Identify which cell holds the provided text, then report its (X, Y) central coordinate. 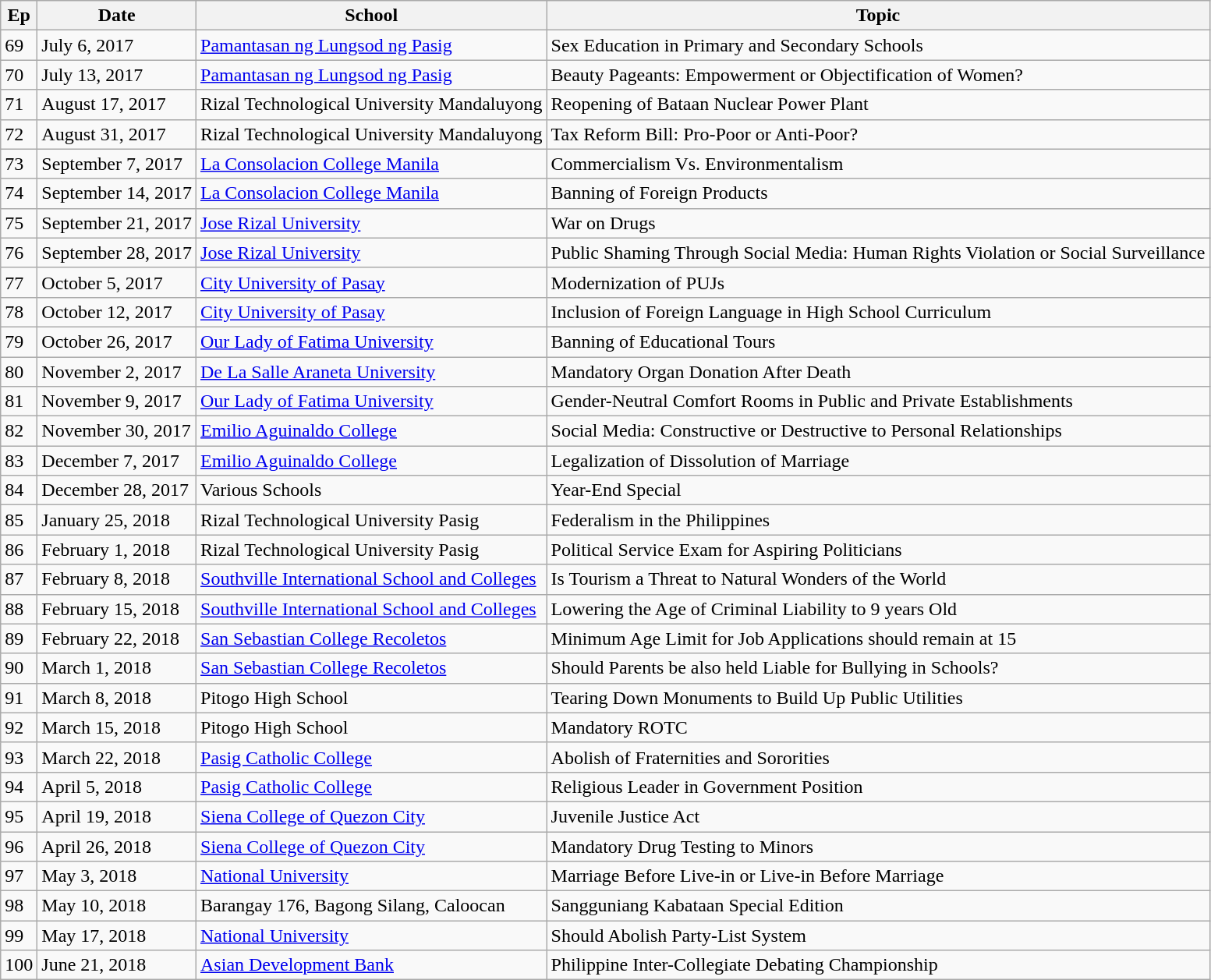
August 31, 2017 (117, 134)
88 (19, 609)
Banning of Educational Tours (878, 341)
Tax Reform Bill: Pro-Poor or Anti-Poor? (878, 134)
Various Schools (372, 490)
Topic (878, 16)
Banning of Foreign Products (878, 193)
February 1, 2018 (117, 550)
70 (19, 75)
Reopening of Bataan Nuclear Power Plant (878, 104)
80 (19, 372)
Philippine Inter-Collegiate Debating Championship (878, 965)
December 28, 2017 (117, 490)
91 (19, 698)
Year-End Special (878, 490)
January 25, 2018 (117, 520)
May 10, 2018 (117, 906)
Federalism in the Philippines (878, 520)
Barangay 176, Bagong Silang, Caloocan (372, 906)
99 (19, 936)
Should Abolish Party-List System (878, 936)
April 19, 2018 (117, 816)
90 (19, 668)
October 26, 2017 (117, 341)
March 8, 2018 (117, 698)
November 2, 2017 (117, 372)
Minimum Age Limit for Job Applications should remain at 15 (878, 639)
Mandatory Drug Testing to Minors (878, 846)
March 22, 2018 (117, 757)
Sangguniang Kabataan Special Edition (878, 906)
November 30, 2017 (117, 431)
November 9, 2017 (117, 402)
83 (19, 461)
82 (19, 431)
Modernization of PUJs (878, 282)
September 28, 2017 (117, 253)
69 (19, 45)
October 12, 2017 (117, 312)
Inclusion of Foreign Language in High School Curriculum (878, 312)
71 (19, 104)
Sex Education in Primary and Secondary Schools (878, 45)
Religious Leader in Government Position (878, 787)
Date (117, 16)
96 (19, 846)
77 (19, 282)
De La Salle Araneta University (372, 372)
94 (19, 787)
Asian Development Bank (372, 965)
Commercialism Vs. Environmentalism (878, 164)
75 (19, 223)
July 13, 2017 (117, 75)
72 (19, 134)
Legalization of Dissolution of Marriage (878, 461)
79 (19, 341)
Marriage Before Live-in or Live-in Before Marriage (878, 876)
93 (19, 757)
February 22, 2018 (117, 639)
Public Shaming Through Social Media: Human Rights Violation or Social Surveillance (878, 253)
Should Parents be also held Liable for Bullying in Schools? (878, 668)
May 3, 2018 (117, 876)
86 (19, 550)
June 21, 2018 (117, 965)
September 7, 2017 (117, 164)
May 17, 2018 (117, 936)
Political Service Exam for Aspiring Politicians (878, 550)
76 (19, 253)
Tearing Down Monuments to Build Up Public Utilities (878, 698)
97 (19, 876)
September 14, 2017 (117, 193)
78 (19, 312)
February 15, 2018 (117, 609)
Lowering the Age of Criminal Liability to 9 years Old (878, 609)
87 (19, 579)
February 8, 2018 (117, 579)
April 26, 2018 (117, 846)
Is Tourism a Threat to Natural Wonders of the World (878, 579)
March 1, 2018 (117, 668)
December 7, 2017 (117, 461)
Mandatory Organ Donation After Death (878, 372)
September 21, 2017 (117, 223)
73 (19, 164)
Gender-Neutral Comfort Rooms in Public and Private Establishments (878, 402)
Mandatory ROTC (878, 727)
War on Drugs (878, 223)
81 (19, 402)
October 5, 2017 (117, 282)
100 (19, 965)
July 6, 2017 (117, 45)
85 (19, 520)
Juvenile Justice Act (878, 816)
August 17, 2017 (117, 104)
84 (19, 490)
95 (19, 816)
Ep (19, 16)
74 (19, 193)
92 (19, 727)
Abolish of Fraternities and Sororities (878, 757)
Beauty Pageants: Empowerment or Objectification of Women? (878, 75)
April 5, 2018 (117, 787)
School (372, 16)
89 (19, 639)
Social Media: Constructive or Destructive to Personal Relationships (878, 431)
March 15, 2018 (117, 727)
98 (19, 906)
